Identify which cell holds the provided text, then report its (x, y) central coordinate. 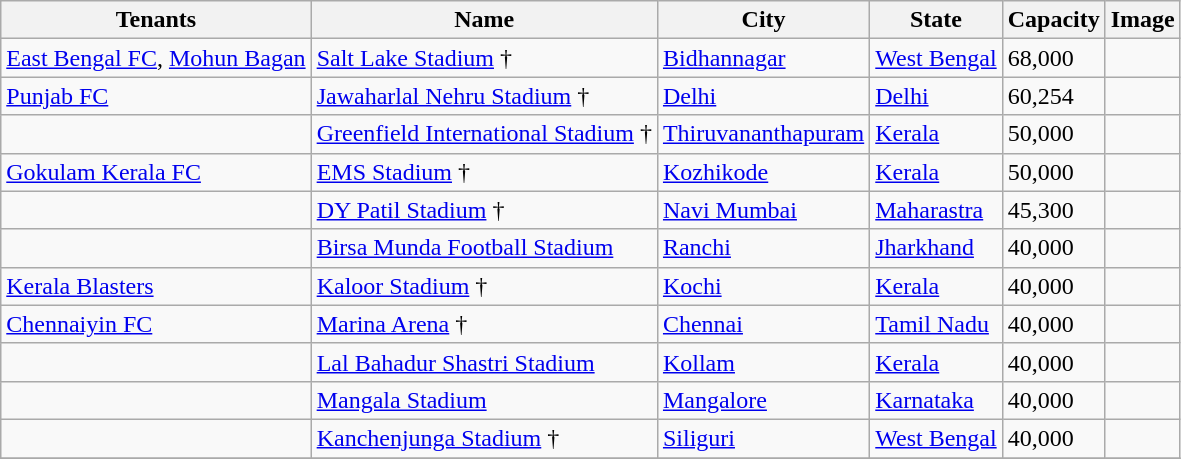
Kozhikode (763, 172)
State (936, 20)
Siliguri (763, 438)
Salt Lake Stadium † (484, 58)
68,000 (1054, 58)
Kaloor Stadium † (484, 286)
Maharastra (936, 210)
Birsa Munda Football Stadium (484, 248)
Chennai (763, 324)
Lal Bahadur Shastri Stadium (484, 362)
East Bengal FC, Mohun Bagan (156, 58)
Name (484, 20)
Mangalore (763, 400)
Chennaiyin FC (156, 324)
Tamil Nadu (936, 324)
45,300 (1054, 210)
Jharkhand (936, 248)
Tenants (156, 20)
Punjab FC (156, 96)
EMS Stadium † (484, 172)
City (763, 20)
Marina Arena † (484, 324)
Kochi (763, 286)
Capacity (1054, 20)
Bidhannagar (763, 58)
Mangala Stadium (484, 400)
Kerala Blasters (156, 286)
Ranchi (763, 248)
DY Patil Stadium † (484, 210)
Kollam (763, 362)
Jawaharlal Nehru Stadium † (484, 96)
Gokulam Kerala FC (156, 172)
Karnataka (936, 400)
Thiruvananthapuram (763, 134)
Greenfield International Stadium † (484, 134)
Kanchenjunga Stadium † (484, 438)
Navi Mumbai (763, 210)
60,254 (1054, 96)
Image (1142, 20)
